Search for the cell housing the specified text and yield its [x, y] center coordinate. 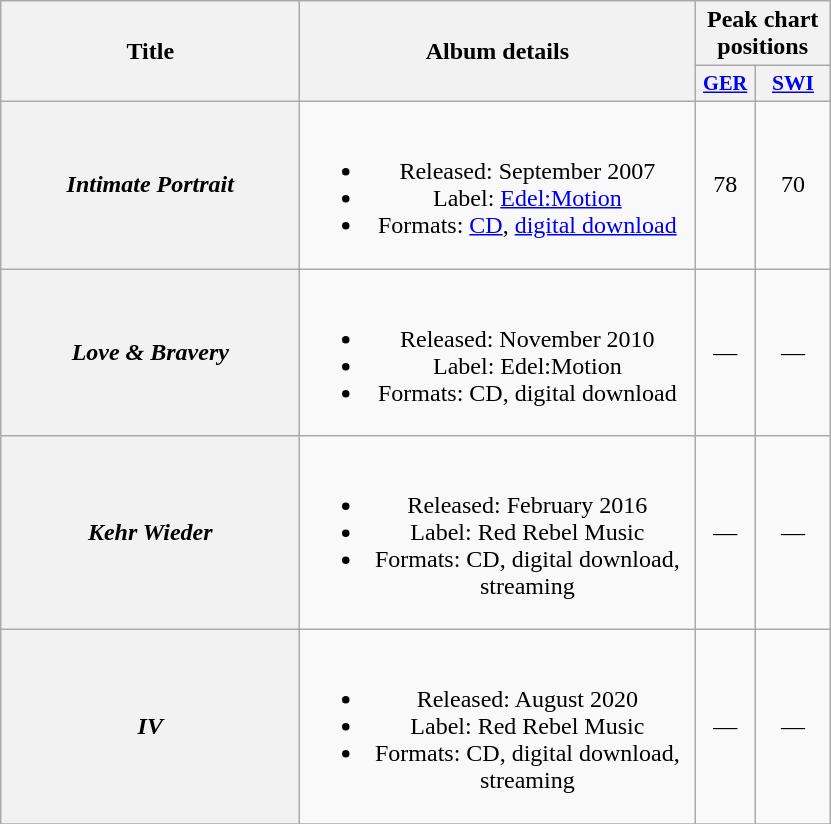
Intimate Portrait [150, 184]
Released: February 2016Label: Red Rebel MusicFormats: CD, digital download, streaming [498, 533]
Peak chart positions [763, 34]
Released: September 2007Label: Edel:MotionFormats: CD, digital download [498, 184]
70 [794, 184]
Title [150, 52]
Released: August 2020Label: Red Rebel MusicFormats: CD, digital download, streaming [498, 727]
Kehr Wieder [150, 533]
Love & Bravery [150, 352]
78 [726, 184]
GER [726, 84]
Released: November 2010Label: Edel:MotionFormats: CD, digital download [498, 352]
IV [150, 727]
SWI [794, 84]
Album details [498, 52]
